Return the [x, y] coordinate for the center point of the cell that contains the specified text.  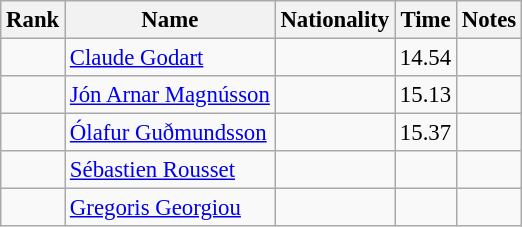
Notes [488, 20]
Sébastien Rousset [170, 170]
14.54 [426, 58]
Jón Arnar Magnússon [170, 95]
Nationality [334, 20]
Ólafur Guðmundsson [170, 133]
15.37 [426, 133]
Time [426, 20]
15.13 [426, 95]
Name [170, 20]
Gregoris Georgiou [170, 208]
Claude Godart [170, 58]
Rank [33, 20]
